Scan for the cell matching the given text and deliver its [x, y] coordinate at center. 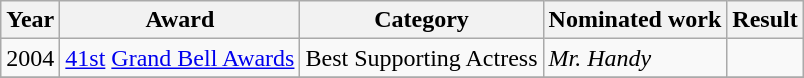
Mr. Handy [635, 58]
Category [422, 20]
Nominated work [635, 20]
Best Supporting Actress [422, 58]
Year [30, 20]
41st Grand Bell Awards [180, 58]
2004 [30, 58]
Award [180, 20]
Result [765, 20]
